Return the [X, Y] coordinate for the center point of the cell that contains the specified text.  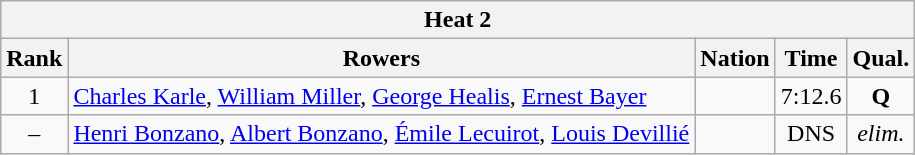
Q [881, 96]
Nation [735, 58]
Qual. [881, 58]
1 [34, 96]
– [34, 134]
Heat 2 [458, 20]
Rowers [382, 58]
Rank [34, 58]
7:12.6 [811, 96]
Charles Karle, William Miller, George Healis, Ernest Bayer [382, 96]
DNS [811, 134]
Time [811, 58]
Henri Bonzano, Albert Bonzano, Émile Lecuirot, Louis Devillié [382, 134]
elim. [881, 134]
